Return [X, Y] of the center of cell containing provided text 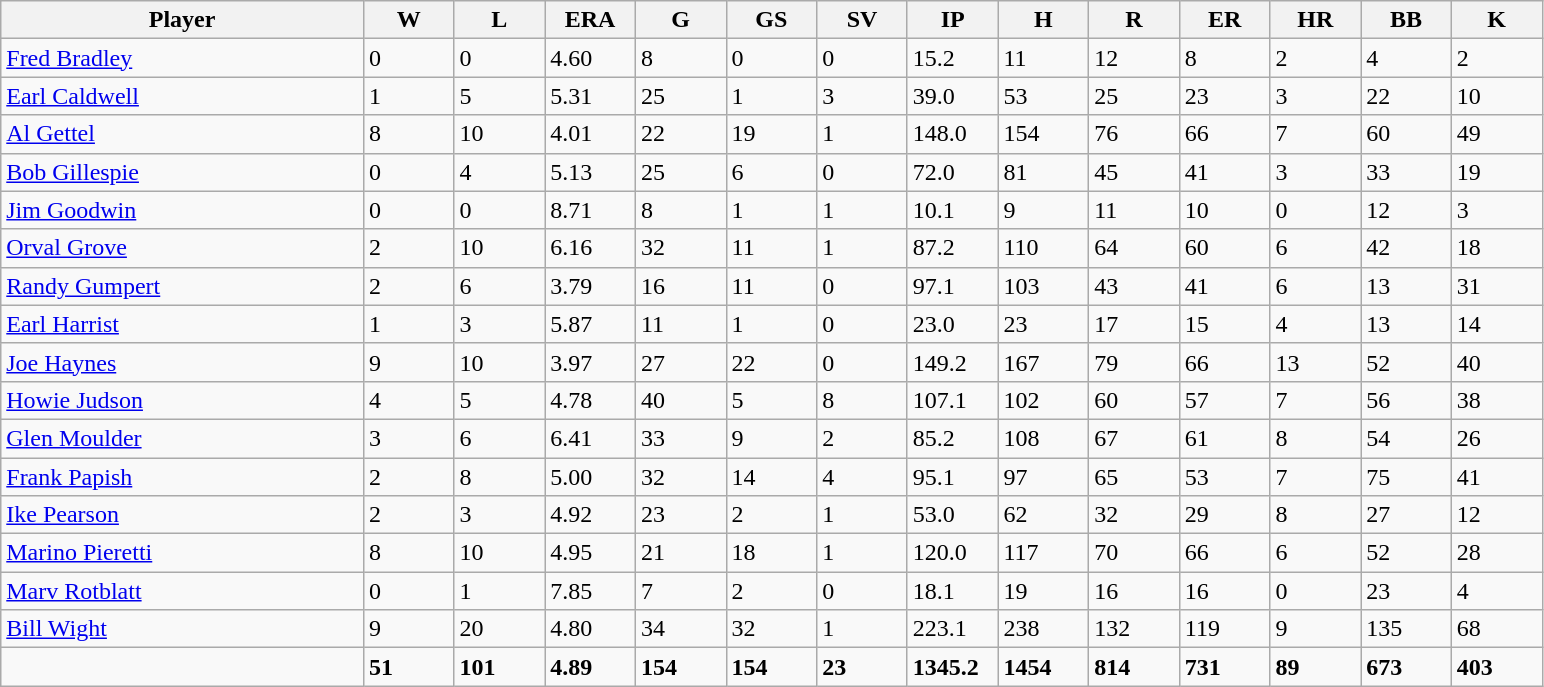
Earl Harrist [182, 324]
79 [1134, 362]
3.79 [590, 286]
28 [1496, 553]
15.2 [952, 58]
Earl Caldwell [182, 96]
223.1 [952, 629]
7.85 [590, 591]
BB [1406, 20]
Bill Wight [182, 629]
4.60 [590, 58]
51 [408, 667]
4.92 [590, 515]
87.2 [952, 248]
61 [1224, 438]
GS [772, 20]
149.2 [952, 362]
43 [1134, 286]
64 [1134, 248]
68 [1496, 629]
4.01 [590, 134]
4.78 [590, 400]
Bob Gillespie [182, 172]
Al Gettel [182, 134]
6.16 [590, 248]
Randy Gumpert [182, 286]
4.89 [590, 667]
Joe Haynes [182, 362]
238 [1044, 629]
67 [1134, 438]
H [1044, 20]
Marv Rotblatt [182, 591]
20 [500, 629]
8.71 [590, 210]
167 [1044, 362]
1345.2 [952, 667]
49 [1496, 134]
42 [1406, 248]
5.13 [590, 172]
120.0 [952, 553]
110 [1044, 248]
R [1134, 20]
5.00 [590, 477]
75 [1406, 477]
673 [1406, 667]
Ike Pearson [182, 515]
45 [1134, 172]
W [408, 20]
5.31 [590, 96]
103 [1044, 286]
57 [1224, 400]
IP [952, 20]
18.1 [952, 591]
39.0 [952, 96]
Jim Goodwin [182, 210]
70 [1134, 553]
Glen Moulder [182, 438]
56 [1406, 400]
81 [1044, 172]
119 [1224, 629]
65 [1134, 477]
Marino Pieretti [182, 553]
29 [1224, 515]
K [1496, 20]
97.1 [952, 286]
Fred Bradley [182, 58]
1454 [1044, 667]
814 [1134, 667]
G [680, 20]
148.0 [952, 134]
135 [1406, 629]
4.95 [590, 553]
101 [500, 667]
53.0 [952, 515]
38 [1496, 400]
3.97 [590, 362]
10.1 [952, 210]
72.0 [952, 172]
21 [680, 553]
731 [1224, 667]
85.2 [952, 438]
403 [1496, 667]
23.0 [952, 324]
26 [1496, 438]
89 [1316, 667]
SV [862, 20]
Orval Grove [182, 248]
95.1 [952, 477]
108 [1044, 438]
ER [1224, 20]
31 [1496, 286]
6.41 [590, 438]
117 [1044, 553]
54 [1406, 438]
76 [1134, 134]
Howie Judson [182, 400]
HR [1316, 20]
17 [1134, 324]
Player [182, 20]
Frank Papish [182, 477]
5.87 [590, 324]
L [500, 20]
ERA [590, 20]
4.80 [590, 629]
34 [680, 629]
102 [1044, 400]
15 [1224, 324]
107.1 [952, 400]
97 [1044, 477]
132 [1134, 629]
62 [1044, 515]
